For the text-containing cell, return its midpoint in (x, y) coordinate format. 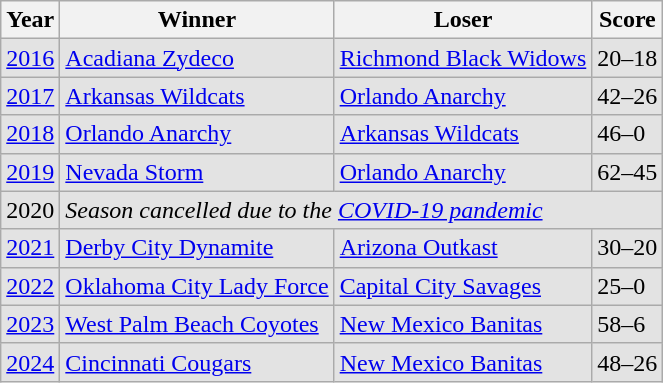
2019 (30, 172)
Season cancelled due to the COVID-19 pandemic (362, 210)
Richmond Black Widows (463, 58)
2020 (30, 210)
2016 (30, 58)
62–45 (628, 172)
42–26 (628, 96)
Nevada Storm (197, 172)
2018 (30, 134)
2024 (30, 362)
Winner (197, 20)
20–18 (628, 58)
2022 (30, 286)
46–0 (628, 134)
Capital City Savages (463, 286)
Acadiana Zydeco (197, 58)
2023 (30, 324)
Derby City Dynamite (197, 248)
48–26 (628, 362)
2017 (30, 96)
Score (628, 20)
Arizona Outkast (463, 248)
30–20 (628, 248)
Year (30, 20)
West Palm Beach Coyotes (197, 324)
Oklahoma City Lady Force (197, 286)
Loser (463, 20)
58–6 (628, 324)
Cincinnati Cougars (197, 362)
2021 (30, 248)
25–0 (628, 286)
